For the text-containing cell, return its midpoint in (x, y) coordinate format. 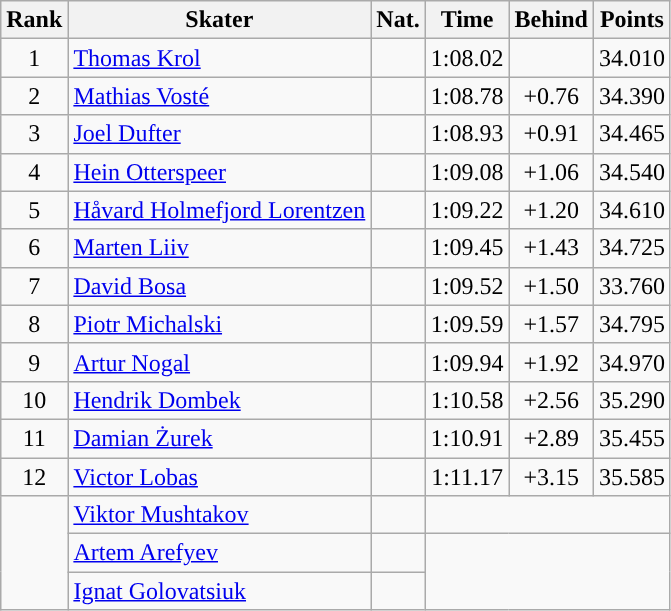
34.795 (632, 324)
1:09.22 (467, 210)
10 (34, 400)
Victor Lobas (220, 477)
Artur Nogal (220, 362)
1:10.58 (467, 400)
1:08.93 (467, 134)
1:09.94 (467, 362)
9 (34, 362)
Joel Dufter (220, 134)
8 (34, 324)
4 (34, 172)
1:09.08 (467, 172)
Håvard Holmefjord Lorentzen (220, 210)
Hendrik Dombek (220, 400)
34.010 (632, 58)
35.585 (632, 477)
34.540 (632, 172)
1:08.02 (467, 58)
+1.06 (551, 172)
David Bosa (220, 286)
1:09.45 (467, 248)
34.465 (632, 134)
Artem Arefyev (220, 553)
Rank (34, 20)
+1.92 (551, 362)
1:09.59 (467, 324)
3 (34, 134)
Time (467, 20)
+1.43 (551, 248)
Behind (551, 20)
Ignat Golovatsiuk (220, 591)
Skater (220, 20)
Thomas Krol (220, 58)
+1.50 (551, 286)
+0.76 (551, 96)
1:09.52 (467, 286)
5 (34, 210)
1 (34, 58)
34.390 (632, 96)
Viktor Mushtakov (220, 515)
+1.57 (551, 324)
6 (34, 248)
1:10.91 (467, 438)
+3.15 (551, 477)
35.455 (632, 438)
33.760 (632, 286)
2 (34, 96)
1:11.17 (467, 477)
34.725 (632, 248)
34.610 (632, 210)
Marten Liiv (220, 248)
+2.89 (551, 438)
Mathias Vosté (220, 96)
7 (34, 286)
Damian Żurek (220, 438)
Nat. (398, 20)
+2.56 (551, 400)
12 (34, 477)
1:08.78 (467, 96)
Hein Otterspeer (220, 172)
Piotr Michalski (220, 324)
+0.91 (551, 134)
Points (632, 20)
11 (34, 438)
+1.20 (551, 210)
34.970 (632, 362)
35.290 (632, 400)
